From the cell containing the given text, extract its center point as [X, Y] coordinate. 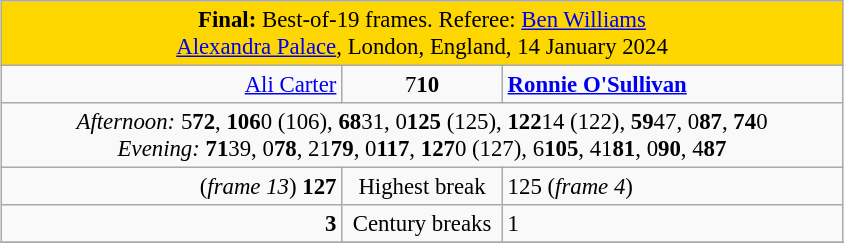
Ronnie O'Sullivan [672, 85]
(frame 13) 127 [172, 187]
1 [672, 224]
Ali Carter [172, 85]
Highest break [422, 187]
Final: Best-of-19 frames. Referee: Ben Williams Alexandra Palace, London, England, 14 January 2024 [422, 34]
710 [422, 85]
Afternoon: 572, 1060 (106), 6831, 0125 (125), 12214 (122), 5947, 087, 740Evening: 7139, 078, 2179, 0117, 1270 (127), 6105, 4181, 090, 487 [422, 136]
125 (frame 4) [672, 187]
3 [172, 224]
Century breaks [422, 224]
